Determine the (x, y) coordinate at the center of the cell enclosing the given text.  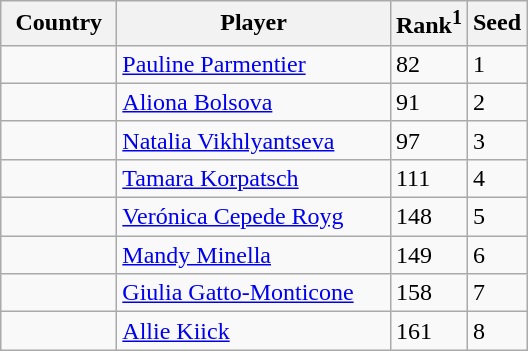
4 (496, 178)
5 (496, 217)
97 (428, 140)
Mandy Minella (254, 255)
1 (496, 64)
Player (254, 24)
Natalia Vikhlyantseva (254, 140)
161 (428, 331)
Country (59, 24)
3 (496, 140)
Verónica Cepede Royg (254, 217)
6 (496, 255)
82 (428, 64)
Tamara Korpatsch (254, 178)
8 (496, 331)
91 (428, 102)
Rank1 (428, 24)
149 (428, 255)
148 (428, 217)
Allie Kiick (254, 331)
Pauline Parmentier (254, 64)
Aliona Bolsova (254, 102)
111 (428, 178)
2 (496, 102)
158 (428, 293)
Giulia Gatto-Monticone (254, 293)
7 (496, 293)
Seed (496, 24)
